Capture the cell that displays the provided text and extract its [X, Y] central coordinate. 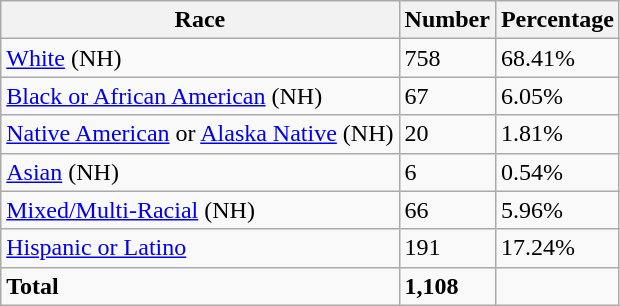
6 [447, 172]
191 [447, 248]
0.54% [557, 172]
67 [447, 96]
1.81% [557, 134]
Race [200, 20]
Number [447, 20]
Total [200, 286]
Hispanic or Latino [200, 248]
1,108 [447, 286]
Asian (NH) [200, 172]
758 [447, 58]
Percentage [557, 20]
20 [447, 134]
5.96% [557, 210]
66 [447, 210]
White (NH) [200, 58]
Black or African American (NH) [200, 96]
Native American or Alaska Native (NH) [200, 134]
17.24% [557, 248]
68.41% [557, 58]
Mixed/Multi-Racial (NH) [200, 210]
6.05% [557, 96]
